For the text-containing cell, return its midpoint in (X, Y) coordinate format. 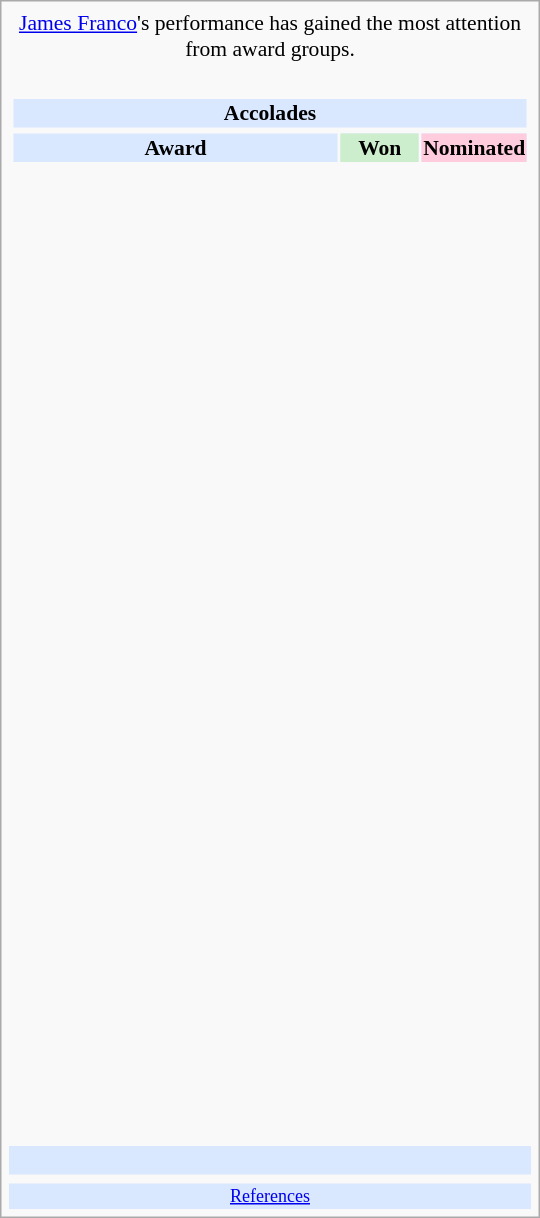
Award (175, 147)
Nominated (474, 147)
James Franco's performance has gained the most attention from award groups. (270, 36)
Accolades Award Won Nominated (270, 606)
Won (380, 147)
Accolades (270, 113)
References (270, 1196)
